Locate the cell with the specified text and output its (x, y) center coordinate. 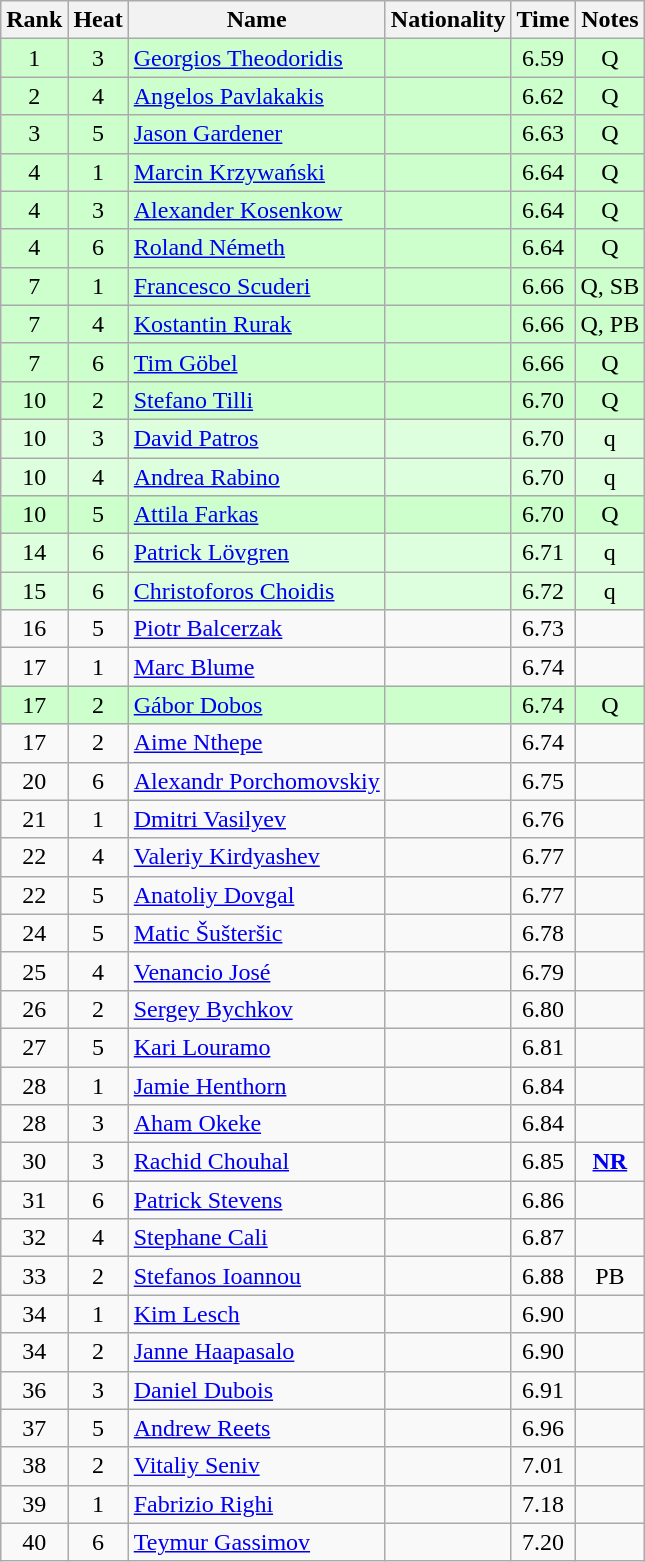
33 (34, 1276)
Georgios Theodoridis (256, 58)
7.20 (543, 1542)
30 (34, 1162)
6.62 (543, 96)
Dmitri Vasilyev (256, 819)
Piotr Balcerzak (256, 629)
Nationality (448, 20)
Teymur Gassimov (256, 1542)
Marcin Krzywański (256, 172)
16 (34, 629)
Kostantin Rurak (256, 324)
Anatoliy Dovgal (256, 895)
6.63 (543, 134)
Patrick Stevens (256, 1200)
6.79 (543, 971)
6.80 (543, 1009)
Attila Farkas (256, 515)
37 (34, 1428)
Roland Németh (256, 248)
Rank (34, 20)
Andrew Reets (256, 1428)
Notes (610, 20)
6.78 (543, 933)
Christoforos Choidis (256, 591)
39 (34, 1504)
Tim Göbel (256, 362)
NR (610, 1162)
6.86 (543, 1200)
Jason Gardener (256, 134)
31 (34, 1200)
Stefano Tilli (256, 400)
David Patros (256, 438)
6.75 (543, 781)
6.72 (543, 591)
Marc Blume (256, 667)
Stefanos Ioannou (256, 1276)
24 (34, 933)
6.81 (543, 1047)
Francesco Scuderi (256, 286)
Heat (98, 20)
Andrea Rabino (256, 477)
Valeriy Kirdyashev (256, 857)
6.87 (543, 1238)
26 (34, 1009)
Alexandr Porchomovskiy (256, 781)
7.18 (543, 1504)
14 (34, 553)
Aham Okeke (256, 1124)
Daniel Dubois (256, 1390)
6.96 (543, 1428)
36 (34, 1390)
7.01 (543, 1466)
Name (256, 20)
6.91 (543, 1390)
40 (34, 1542)
Time (543, 20)
Gábor Dobos (256, 705)
Stephane Cali (256, 1238)
38 (34, 1466)
Sergey Bychkov (256, 1009)
25 (34, 971)
Kim Lesch (256, 1314)
6.71 (543, 553)
Matic Šušteršic (256, 933)
32 (34, 1238)
Janne Haapasalo (256, 1352)
21 (34, 819)
Kari Louramo (256, 1047)
Venancio José (256, 971)
Alexander Kosenkow (256, 210)
Q, SB (610, 286)
6.76 (543, 819)
Rachid Chouhal (256, 1162)
20 (34, 781)
6.88 (543, 1276)
6.59 (543, 58)
Jamie Henthorn (256, 1085)
Fabrizio Righi (256, 1504)
PB (610, 1276)
Q, PB (610, 324)
Vitaliy Seniv (256, 1466)
27 (34, 1047)
Angelos Pavlakakis (256, 96)
Aime Nthepe (256, 743)
Patrick Lövgren (256, 553)
6.73 (543, 629)
6.85 (543, 1162)
15 (34, 591)
